Extract the [x, y] coordinate from the center of the cell holding the provided text.  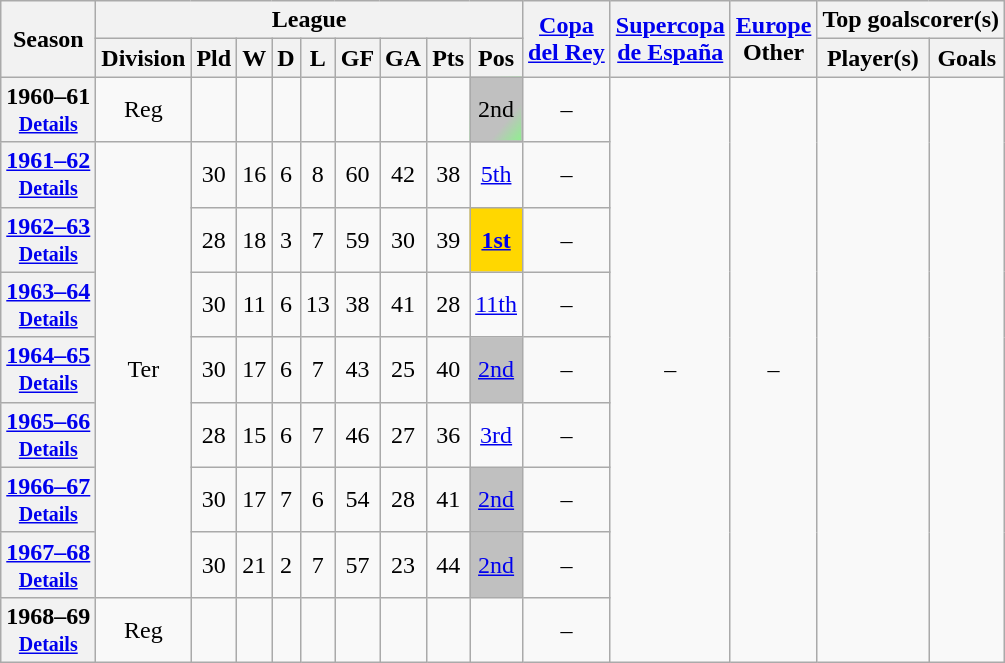
1st [496, 240]
GA [404, 58]
36 [448, 434]
15 [254, 434]
21 [254, 564]
40 [448, 370]
13 [318, 304]
27 [404, 434]
1964–65 Details [48, 370]
16 [254, 174]
11 [254, 304]
3rd [496, 434]
Season [48, 39]
Ter [144, 370]
25 [404, 370]
Player(s) [873, 58]
46 [357, 434]
Copadel Rey [567, 39]
D [286, 58]
1967–68 Details [48, 564]
EuropeOther [774, 39]
Goals [967, 58]
1965–66 Details [48, 434]
54 [357, 500]
GF [357, 58]
23 [404, 564]
Division [144, 58]
1963–64 Details [48, 304]
11th [496, 304]
59 [357, 240]
L [318, 58]
8 [318, 174]
Pld [214, 58]
3 [286, 240]
Supercopade España [670, 39]
60 [357, 174]
43 [357, 370]
W [254, 58]
44 [448, 564]
1960–61 Details [48, 110]
5th [496, 174]
1966–67 Details [48, 500]
Pts [448, 58]
1961–62 Details [48, 174]
2 [286, 564]
42 [404, 174]
Pos [496, 58]
League [310, 20]
57 [357, 564]
39 [448, 240]
Top goalscorer(s) [911, 20]
1968–69 Details [48, 630]
18 [254, 240]
1962–63 Details [48, 240]
